Determine the [x, y] coordinate at the center of the cell enclosing the given text.  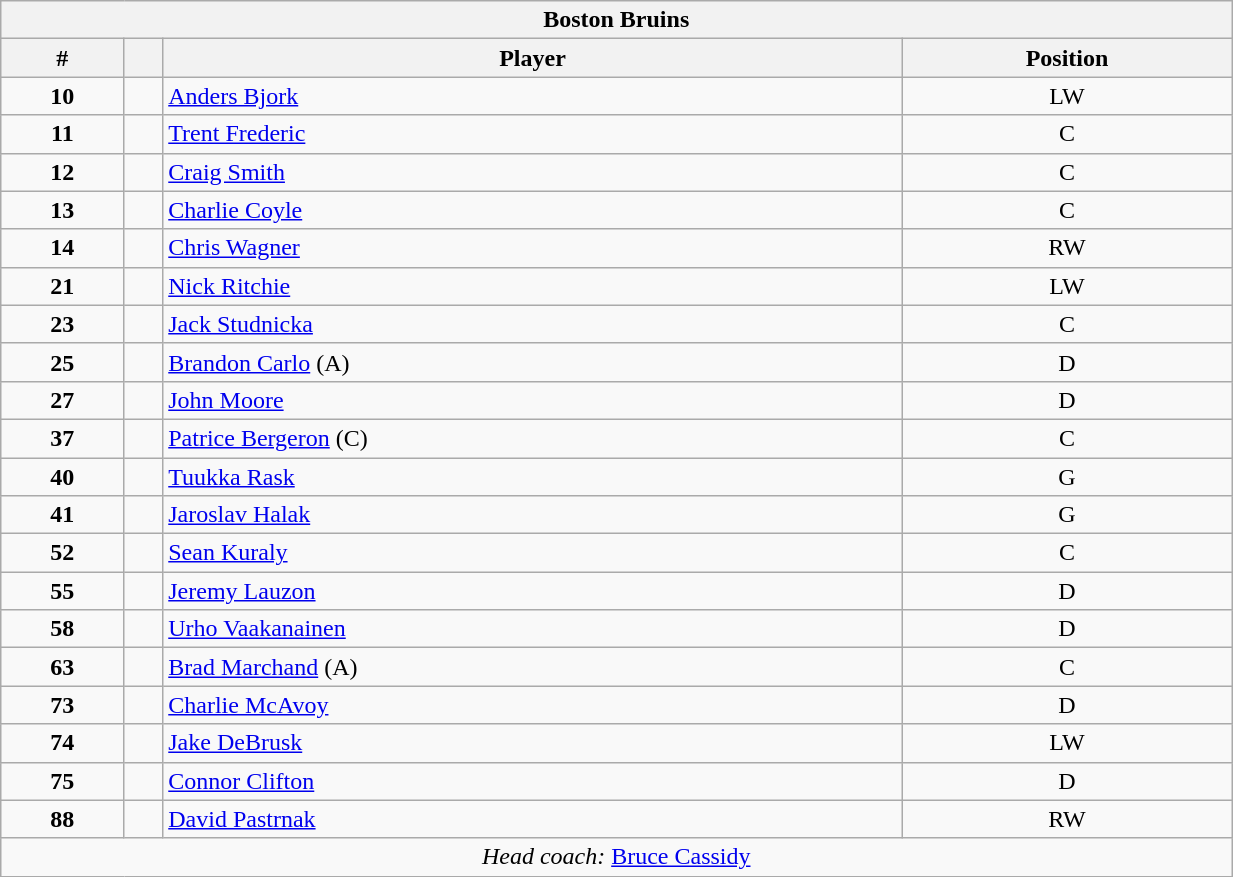
John Moore [533, 400]
Brandon Carlo (A) [533, 362]
Nick Ritchie [533, 286]
Tuukka Rask [533, 477]
55 [62, 591]
Charlie Coyle [533, 210]
Urho Vaakanainen [533, 629]
Charlie McAvoy [533, 705]
Head coach: Bruce Cassidy [616, 857]
63 [62, 667]
13 [62, 210]
88 [62, 819]
74 [62, 743]
Trent Frederic [533, 134]
23 [62, 324]
Chris Wagner [533, 248]
Jake DeBrusk [533, 743]
10 [62, 96]
David Pastrnak [533, 819]
Anders Bjork [533, 96]
Jaroslav Halak [533, 515]
Position [1066, 58]
73 [62, 705]
12 [62, 172]
52 [62, 553]
75 [62, 781]
Sean Kuraly [533, 553]
21 [62, 286]
Player [533, 58]
Craig Smith [533, 172]
Boston Bruins [616, 20]
14 [62, 248]
Patrice Bergeron (C) [533, 438]
41 [62, 515]
40 [62, 477]
37 [62, 438]
58 [62, 629]
# [62, 58]
27 [62, 400]
Jeremy Lauzon [533, 591]
Jack Studnicka [533, 324]
Connor Clifton [533, 781]
25 [62, 362]
11 [62, 134]
Brad Marchand (A) [533, 667]
